Capture the cell that displays the provided text and extract its (X, Y) central coordinate. 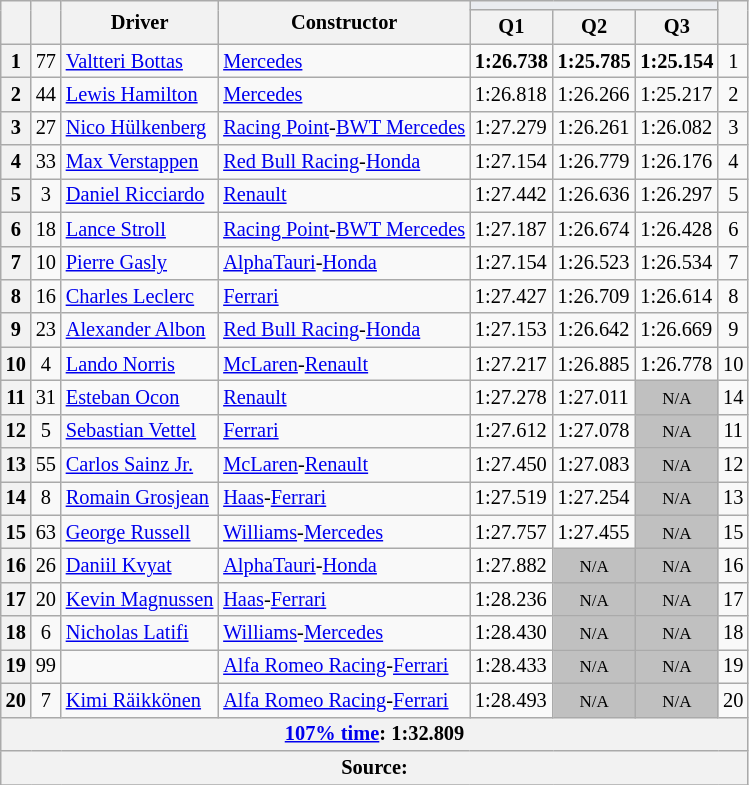
1:26.176 (676, 162)
31 (46, 397)
77 (46, 61)
1:25.785 (594, 61)
Lewis Hamilton (140, 94)
Valtteri Bottas (140, 61)
1:28.236 (512, 599)
1:27.078 (594, 431)
Q2 (594, 27)
Daniel Ricciardo (140, 195)
Carlos Sainz Jr. (140, 465)
26 (46, 565)
1:28.430 (512, 633)
1:27.519 (512, 498)
1:27.153 (512, 330)
99 (46, 666)
1:27.757 (512, 532)
Kevin Magnussen (140, 599)
1:27.083 (594, 465)
Nico Hülkenberg (140, 128)
1:26.614 (676, 296)
33 (46, 162)
Daniil Kvyat (140, 565)
1:26.428 (676, 229)
1:26.534 (676, 263)
Lando Norris (140, 364)
1:26.709 (594, 296)
1:27.455 (594, 532)
1:26.779 (594, 162)
1:28.433 (512, 666)
Max Verstappen (140, 162)
Q3 (676, 27)
1:26.261 (594, 128)
George Russell (140, 532)
27 (46, 128)
63 (46, 532)
1:26.885 (594, 364)
1:27.011 (594, 397)
1:26.818 (512, 94)
1:26.778 (676, 364)
1:25.154 (676, 61)
Driver (140, 22)
Lance Stroll (140, 229)
1:27.187 (512, 229)
1:26.674 (594, 229)
1:26.642 (594, 330)
1:27.882 (512, 565)
1:27.612 (512, 431)
1:27.217 (512, 364)
1:26.266 (594, 94)
1:27.279 (512, 128)
Kimi Räikkönen (140, 700)
Sebastian Vettel (140, 431)
Pierre Gasly (140, 263)
1:25.217 (676, 94)
23 (46, 330)
1:27.254 (594, 498)
55 (46, 465)
Romain Grosjean (140, 498)
1:26.636 (594, 195)
1:26.669 (676, 330)
1:28.493 (512, 700)
Esteban Ocon (140, 397)
Constructor (344, 22)
1:27.427 (512, 296)
Nicholas Latifi (140, 633)
Q1 (512, 27)
Alexander Albon (140, 330)
Source: (375, 767)
1:27.278 (512, 397)
1:27.450 (512, 465)
1:26.523 (594, 263)
1:26.738 (512, 61)
Charles Leclerc (140, 296)
107% time: 1:32.809 (375, 734)
44 (46, 94)
1:26.082 (676, 128)
1:26.297 (676, 195)
1:27.442 (512, 195)
